Locate the cell with the specified text and output its (X, Y) center coordinate. 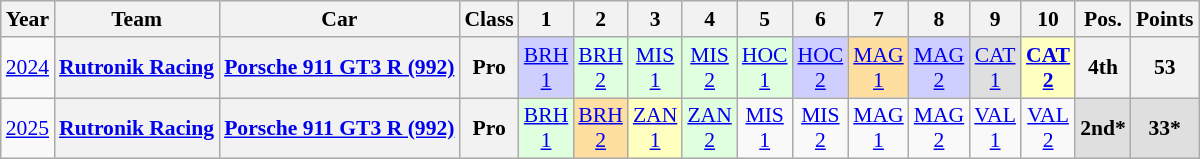
1 (546, 19)
HOC2 (821, 68)
33* (1165, 128)
Car (339, 19)
Team (136, 19)
CAT1 (995, 68)
Pos. (1103, 19)
53 (1165, 68)
3 (655, 19)
2 (600, 19)
Year (28, 19)
10 (1048, 19)
CAT2 (1048, 68)
VAL1 (995, 128)
Class (488, 19)
4th (1103, 68)
Points (1165, 19)
VAL2 (1048, 128)
ZAN1 (655, 128)
2024 (28, 68)
6 (821, 19)
ZAN2 (709, 128)
9 (995, 19)
8 (940, 19)
7 (878, 19)
2025 (28, 128)
HOC1 (765, 68)
2nd* (1103, 128)
4 (709, 19)
5 (765, 19)
